Locate the cell with the specified text and output its [X, Y] center coordinate. 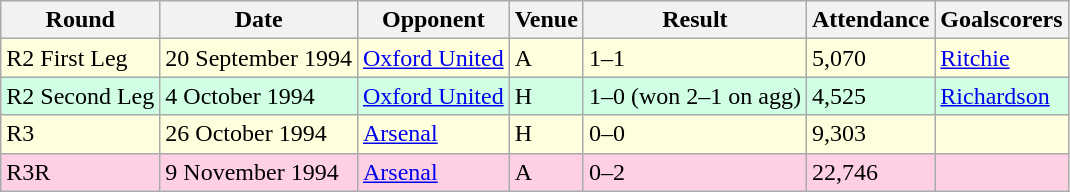
5,070 [870, 58]
R3R [80, 172]
Date [259, 20]
R2 Second Leg [80, 96]
20 September 1994 [259, 58]
Ritchie [1002, 58]
9 November 1994 [259, 172]
Result [694, 20]
4 October 1994 [259, 96]
Richardson [1002, 96]
4,525 [870, 96]
1–0 (won 2–1 on agg) [694, 96]
Attendance [870, 20]
22,746 [870, 172]
Venue [546, 20]
Round [80, 20]
Goalscorers [1002, 20]
R3 [80, 134]
1–1 [694, 58]
9,303 [870, 134]
R2 First Leg [80, 58]
0–2 [694, 172]
Opponent [433, 20]
26 October 1994 [259, 134]
0–0 [694, 134]
